Locate the cell with the specified text and output its [X, Y] center coordinate. 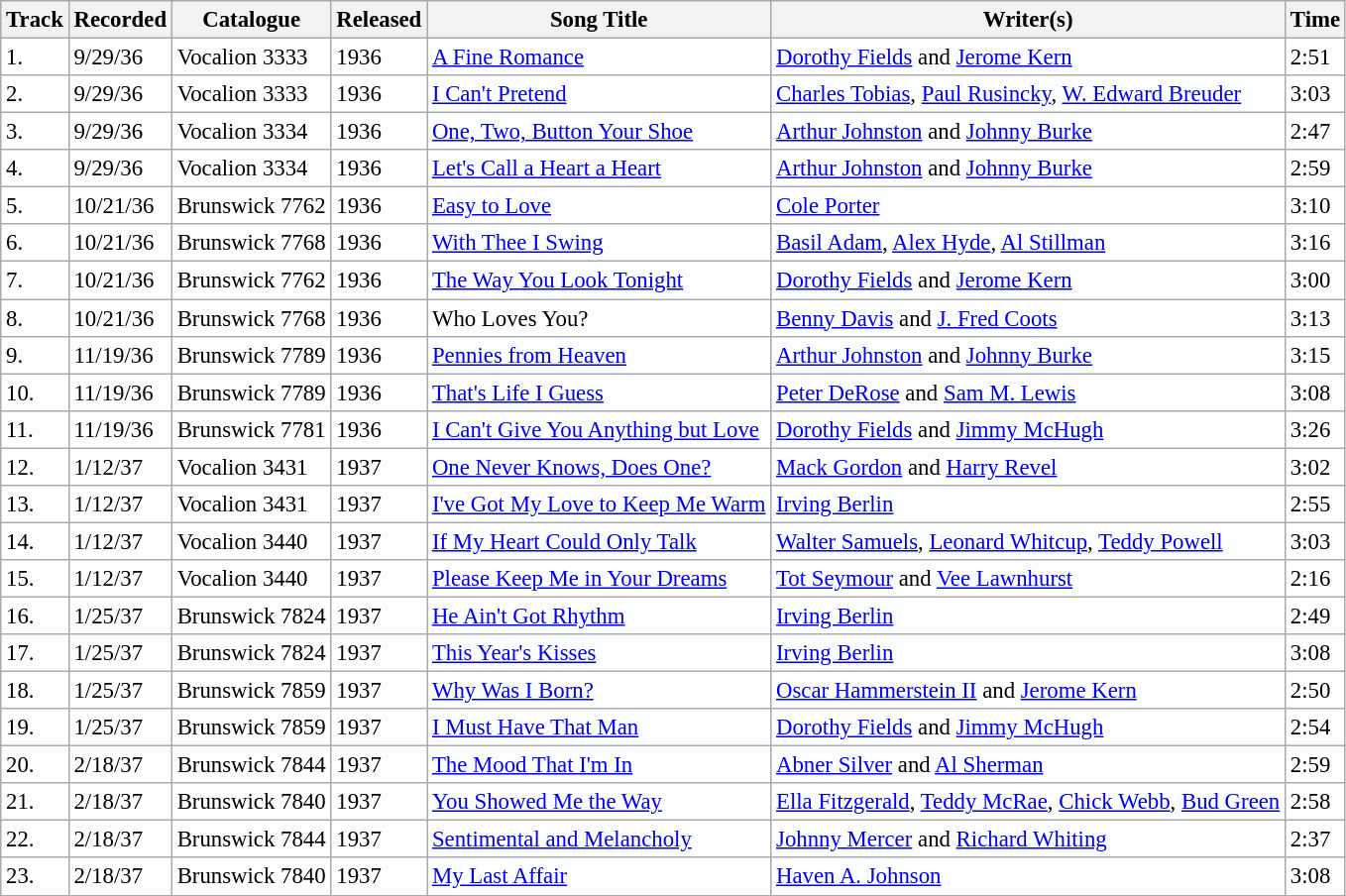
23. [35, 877]
Who Loves You? [599, 318]
2:51 [1316, 57]
He Ain't Got Rhythm [599, 616]
2:47 [1316, 132]
8. [35, 318]
3. [35, 132]
Mack Gordon and Harry Revel [1029, 467]
Track [35, 20]
Recorded [120, 20]
2:49 [1316, 616]
7. [35, 280]
12. [35, 467]
13. [35, 504]
Tot Seymour and Vee Lawnhurst [1029, 579]
3:15 [1316, 355]
10. [35, 392]
2:16 [1316, 579]
I've Got My Love to Keep Me Warm [599, 504]
2:54 [1316, 728]
Released [379, 20]
Brunswick 7781 [252, 429]
Why Was I Born? [599, 691]
This Year's Kisses [599, 653]
My Last Affair [599, 877]
21. [35, 802]
I Must Have That Man [599, 728]
Benny Davis and J. Fred Coots [1029, 318]
14. [35, 541]
Song Title [599, 20]
I Can't Pretend [599, 94]
Charles Tobias, Paul Rusincky, W. Edward Breuder [1029, 94]
6. [35, 243]
20. [35, 765]
4. [35, 168]
Catalogue [252, 20]
Sentimental and Melancholy [599, 840]
The Way You Look Tonight [599, 280]
1. [35, 57]
3:26 [1316, 429]
Peter DeRose and Sam M. Lewis [1029, 392]
Ella Fitzgerald, Teddy McRae, Chick Webb, Bud Green [1029, 802]
3:10 [1316, 206]
16. [35, 616]
17. [35, 653]
Haven A. Johnson [1029, 877]
Abner Silver and Al Sherman [1029, 765]
One Never Knows, Does One? [599, 467]
Basil Adam, Alex Hyde, Al Stillman [1029, 243]
Writer(s) [1029, 20]
Johnny Mercer and Richard Whiting [1029, 840]
2:55 [1316, 504]
Walter Samuels, Leonard Whitcup, Teddy Powell [1029, 541]
11. [35, 429]
Please Keep Me in Your Dreams [599, 579]
3:16 [1316, 243]
Oscar Hammerstein II and Jerome Kern [1029, 691]
Let's Call a Heart a Heart [599, 168]
Easy to Love [599, 206]
A Fine Romance [599, 57]
19. [35, 728]
Pennies from Heaven [599, 355]
If My Heart Could Only Talk [599, 541]
You Showed Me the Way [599, 802]
That's Life I Guess [599, 392]
2. [35, 94]
3:13 [1316, 318]
Time [1316, 20]
18. [35, 691]
One, Two, Button Your Shoe [599, 132]
22. [35, 840]
2:50 [1316, 691]
I Can't Give You Anything but Love [599, 429]
5. [35, 206]
3:00 [1316, 280]
The Mood That I'm In [599, 765]
2:37 [1316, 840]
Cole Porter [1029, 206]
3:02 [1316, 467]
9. [35, 355]
15. [35, 579]
With Thee I Swing [599, 243]
2:58 [1316, 802]
